Pinpoint the cell where the given text exists, returning its [x, y] midpoint coordinate. 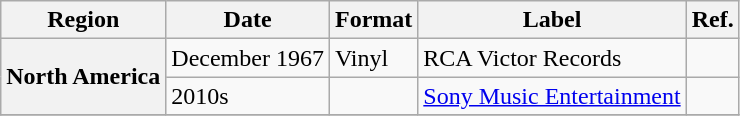
2010s [248, 96]
RCA Victor Records [552, 58]
December 1967 [248, 58]
North America [84, 77]
Vinyl [373, 58]
Label [552, 20]
Date [248, 20]
Region [84, 20]
Sony Music Entertainment [552, 96]
Ref. [712, 20]
Format [373, 20]
